Pinpoint the cell where the given text exists, returning its [X, Y] midpoint coordinate. 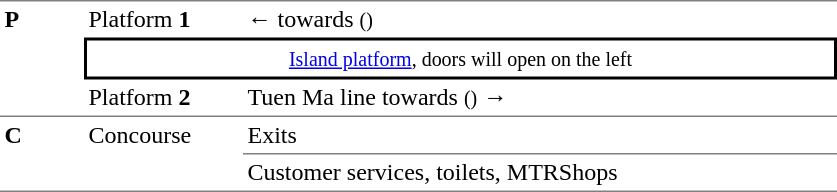
Platform 1 [164, 19]
Tuen Ma line towards () → [540, 99]
← towards () [540, 19]
C [42, 154]
Concourse [164, 154]
Exits [540, 136]
P [42, 58]
Platform 2 [164, 99]
Island platform, doors will open on the left [460, 59]
Customer services, toilets, MTRShops [540, 173]
